For the text-containing cell, return its midpoint in (X, Y) coordinate format. 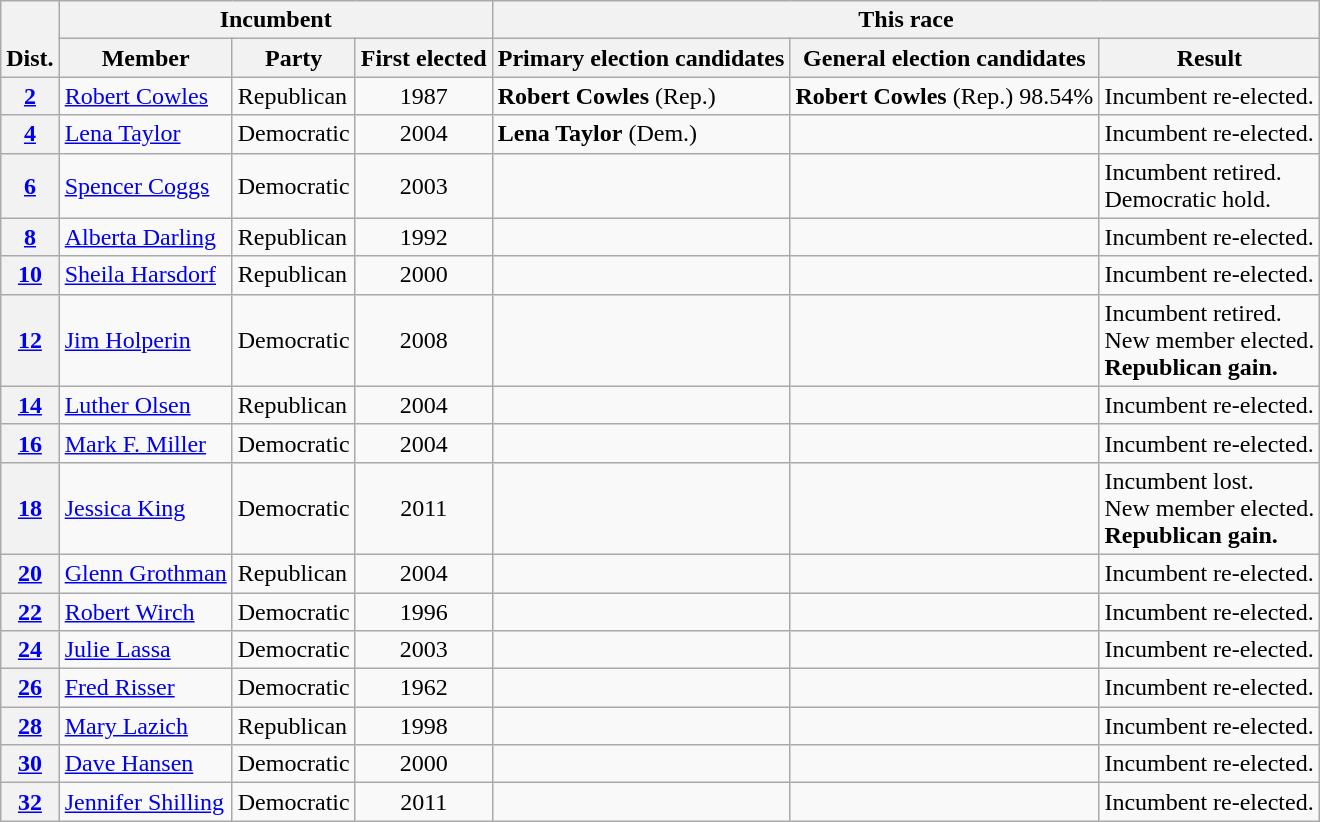
24 (30, 650)
This race (906, 20)
1992 (424, 237)
12 (30, 340)
22 (30, 611)
Julie Lassa (146, 650)
Incumbent (276, 20)
6 (30, 186)
30 (30, 764)
Result (1210, 58)
1998 (424, 726)
General election candidates (944, 58)
Dave Hansen (146, 764)
Incumbent retired.New member elected.Republican gain. (1210, 340)
Party (294, 58)
Jennifer Shilling (146, 802)
Glenn Grothman (146, 573)
Member (146, 58)
Sheila Harsdorf (146, 275)
10 (30, 275)
18 (30, 508)
8 (30, 237)
2 (30, 96)
Robert Wirch (146, 611)
Jessica King (146, 508)
Lena Taylor (146, 134)
26 (30, 688)
1962 (424, 688)
Alberta Darling (146, 237)
First elected (424, 58)
Luther Olsen (146, 405)
4 (30, 134)
16 (30, 443)
Mark F. Miller (146, 443)
Robert Cowles (Rep.) (641, 96)
28 (30, 726)
Fred Risser (146, 688)
Robert Cowles (Rep.) 98.54% (944, 96)
Primary election candidates (641, 58)
20 (30, 573)
Spencer Coggs (146, 186)
Lena Taylor (Dem.) (641, 134)
14 (30, 405)
Jim Holperin (146, 340)
Dist. (30, 39)
2008 (424, 340)
1987 (424, 96)
1996 (424, 611)
32 (30, 802)
Incumbent retired.Democratic hold. (1210, 186)
Incumbent lost.New member elected.Republican gain. (1210, 508)
Robert Cowles (146, 96)
Mary Lazich (146, 726)
